Detect which cell encompasses the target text, then output its [X, Y] center coordinate. 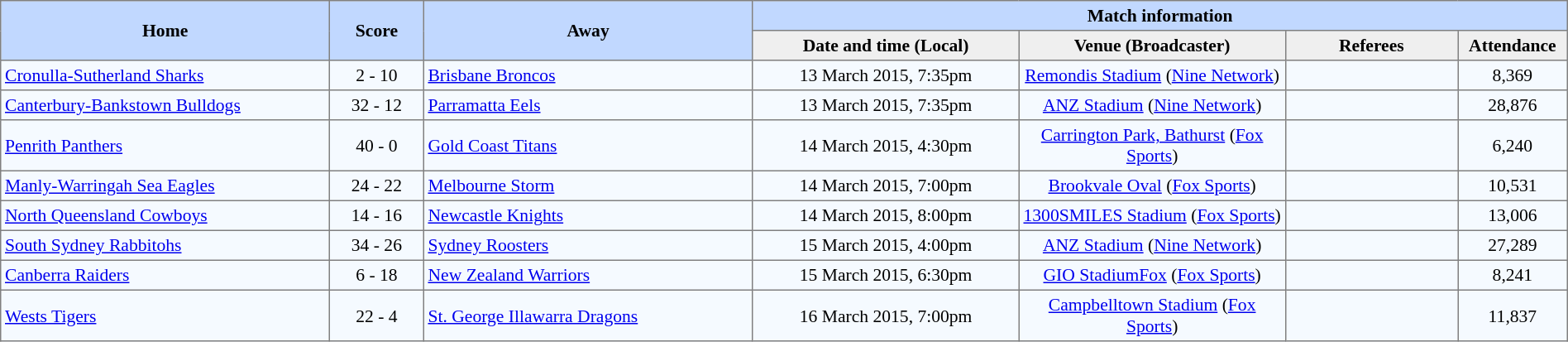
Sydney Roosters [588, 245]
2 - 10 [377, 75]
15 March 2015, 6:30pm [886, 275]
Penrith Panthers [165, 146]
14 March 2015, 4:30pm [886, 146]
13,006 [1513, 215]
6,240 [1513, 146]
Campbelltown Stadium (Fox Sports) [1152, 316]
St. George Illawarra Dragons [588, 316]
10,531 [1513, 185]
16 March 2015, 7:00pm [886, 316]
Attendance [1513, 46]
8,369 [1513, 75]
Away [588, 31]
Parramatta Eels [588, 105]
Referees [1371, 46]
1300SMILES Stadium (Fox Sports) [1152, 215]
Remondis Stadium (Nine Network) [1152, 75]
Match information [1159, 16]
Cronulla-Sutherland Sharks [165, 75]
Newcastle Knights [588, 215]
6 - 18 [377, 275]
Canterbury-Bankstown Bulldogs [165, 105]
Manly-Warringah Sea Eagles [165, 185]
Venue (Broadcaster) [1152, 46]
Date and time (Local) [886, 46]
11,837 [1513, 316]
Brisbane Broncos [588, 75]
South Sydney Rabbitohs [165, 245]
32 - 12 [377, 105]
40 - 0 [377, 146]
Canberra Raiders [165, 275]
14 - 16 [377, 215]
14 March 2015, 8:00pm [886, 215]
27,289 [1513, 245]
15 March 2015, 4:00pm [886, 245]
34 - 26 [377, 245]
North Queensland Cowboys [165, 215]
8,241 [1513, 275]
New Zealand Warriors [588, 275]
22 - 4 [377, 316]
Wests Tigers [165, 316]
Brookvale Oval (Fox Sports) [1152, 185]
Home [165, 31]
Carrington Park, Bathurst (Fox Sports) [1152, 146]
GIO StadiumFox (Fox Sports) [1152, 275]
14 March 2015, 7:00pm [886, 185]
28,876 [1513, 105]
Gold Coast Titans [588, 146]
Score [377, 31]
24 - 22 [377, 185]
Melbourne Storm [588, 185]
